Identify which cell holds the provided text, then report its [X, Y] central coordinate. 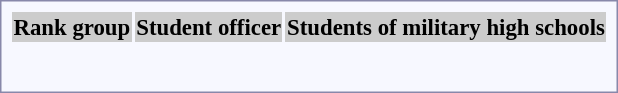
Students of military high schools [446, 27]
Student officer [209, 27]
Rank group [72, 27]
